Identify which cell holds the provided text, then report its [x, y] central coordinate. 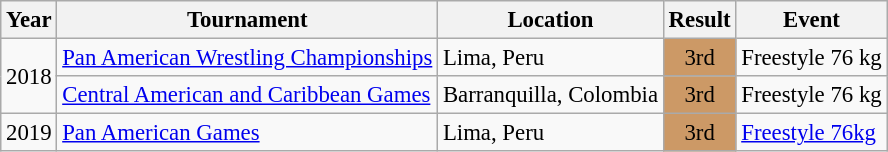
Tournament [248, 20]
2018 [29, 76]
Result [700, 20]
Year [29, 20]
Barranquilla, Colombia [551, 95]
2019 [29, 133]
Pan American Wrestling Championships [248, 58]
Pan American Games [248, 133]
Freestyle 76kg [812, 133]
Location [551, 20]
Central American and Caribbean Games [248, 95]
Event [812, 20]
